Detect which cell encompasses the target text, then output its [x, y] center coordinate. 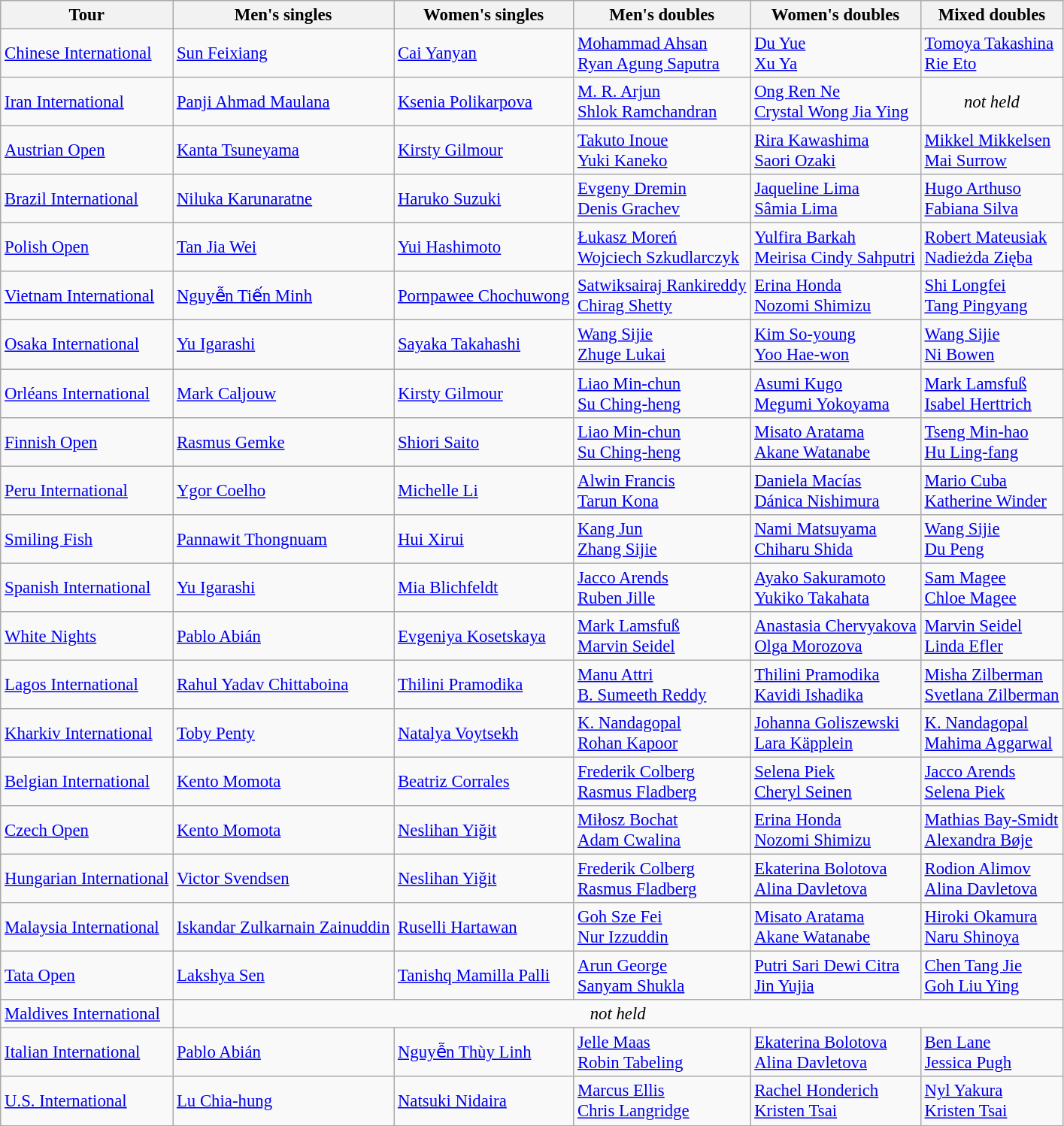
Kharkiv International [87, 734]
Nguyễn Thùy Linh [484, 1052]
Wang Sijie Ni Bowen [992, 344]
Belgian International [87, 782]
Wang Sijie Du Peng [992, 538]
Tseng Min-hao Hu Ling-fang [992, 442]
Mark Lamsfuß Marvin Seidel [662, 636]
Sayaka Takahashi [484, 344]
Ygor Coelho [283, 490]
Austrian Open [87, 150]
Haruko Suzuki [484, 198]
Rasmus Gemke [283, 442]
Lagos International [87, 684]
Manu Attri B. Sumeeth Reddy [662, 684]
Rodion Alimov Alina Davletova [992, 879]
K. Nandagopal Mahima Aggarwal [992, 734]
Nami Matsuyama Chiharu Shida [835, 538]
Sun Feixiang [283, 54]
Ben Lane Jessica Pugh [992, 1052]
Jelle Maas Robin Tabeling [662, 1052]
Johanna Goliszewski Lara Käpplein [835, 734]
Kanta Tsuneyama [283, 150]
Kim So-young Yoo Hae-won [835, 344]
Peru International [87, 490]
Ruselli Hartawan [484, 928]
Mathias Bay-Smidt Alexandra Bøje [992, 830]
Panji Ahmad Maulana [283, 102]
Yui Hashimoto [484, 248]
Shiori Saito [484, 442]
Iran International [87, 102]
Jacco Arends Selena Piek [992, 782]
Kang Jun Zhang Sijie [662, 538]
Takuto Inoue Yuki Kaneko [662, 150]
Tata Open [87, 976]
K. Nandagopal Rohan Kapoor [662, 734]
Malaysia International [87, 928]
White Nights [87, 636]
Italian International [87, 1052]
Mario Cuba Katherine Winder [992, 490]
Du Yue Xu Ya [835, 54]
U.S. International [87, 1102]
Brazil International [87, 198]
Mixed doubles [992, 15]
Ayako Sakuramoto Yukiko Takahata [835, 588]
Spanish International [87, 588]
Chinese International [87, 54]
Rira Kawashima Saori Ozaki [835, 150]
Men's doubles [662, 15]
Natalya Voytsekh [484, 734]
Evgeny Dremin Denis Grachev [662, 198]
Tomoya Takashina Rie Eto [992, 54]
Pannawit Thongnuam [283, 538]
M. R. Arjun Shlok Ramchandran [662, 102]
Putri Sari Dewi Citra Jin Yujia [835, 976]
Ong Ren Ne Crystal Wong Jia Ying [835, 102]
Men's singles [283, 15]
Misha Zilberman Svetlana Zilberman [992, 684]
Tanishq Mamilla Palli [484, 976]
Daniela Macías Dánica Nishimura [835, 490]
Thilini Pramodika [484, 684]
Victor Svendsen [283, 879]
Hungarian International [87, 879]
Mia Blichfeldt [484, 588]
Shi Longfei Tang Pingyang [992, 296]
Thilini Pramodika Kavidi Ishadika [835, 684]
Evgeniya Kosetskaya [484, 636]
Toby Penty [283, 734]
Polish Open [87, 248]
Nyl Yakura Kristen Tsai [992, 1102]
Tan Jia Wei [283, 248]
Niluka Karunaratne [283, 198]
Jacco Arends Ruben Jille [662, 588]
Hui Xirui [484, 538]
Vietnam International [87, 296]
Robert Mateusiak Nadieżda Zięba [992, 248]
Lakshya Sen [283, 976]
Women's doubles [835, 15]
Rachel Honderich Kristen Tsai [835, 1102]
Marcus Ellis Chris Langridge [662, 1102]
Finnish Open [87, 442]
Asumi Kugo Megumi Yokoyama [835, 394]
Cai Yanyan [484, 54]
Maldives International [87, 1014]
Chen Tang Jie Goh Liu Ying [992, 976]
Beatriz Corrales [484, 782]
Satwiksairaj Rankireddy Chirag Shetty [662, 296]
Tour [87, 15]
Mohammad Ahsan Ryan Agung Saputra [662, 54]
Hiroki Okamura Naru Shinoya [992, 928]
Women's singles [484, 15]
Anastasia Chervyakova Olga Morozova [835, 636]
Natsuki Nidaira [484, 1102]
Mark Caljouw [283, 394]
Lu Chia-hung [283, 1102]
Mikkel Mikkelsen Mai Surrow [992, 150]
Rahul Yadav Chittaboina [283, 684]
Alwin Francis Tarun Kona [662, 490]
Nguyễn Tiến Minh [283, 296]
Orléans International [87, 394]
Goh Sze Fei Nur Izzuddin [662, 928]
Łukasz Moreń Wojciech Szkudlarczyk [662, 248]
Osaka International [87, 344]
Iskandar Zulkarnain Zainuddin [283, 928]
Selena Piek Cheryl Seinen [835, 782]
Sam Magee Chloe Magee [992, 588]
Pornpawee Chochuwong [484, 296]
Czech Open [87, 830]
Marvin Seidel Linda Efler [992, 636]
Hugo Arthuso Fabiana Silva [992, 198]
Ksenia Polikarpova [484, 102]
Jaqueline Lima Sâmia Lima [835, 198]
Miłosz Bochat Adam Cwalina [662, 830]
Mark Lamsfuß Isabel Herttrich [992, 394]
Yulfira Barkah Meirisa Cindy Sahputri [835, 248]
Smiling Fish [87, 538]
Wang Sijie Zhuge Lukai [662, 344]
Arun George Sanyam Shukla [662, 976]
Michelle Li [484, 490]
